Capture the cell that displays the provided text and extract its (x, y) central coordinate. 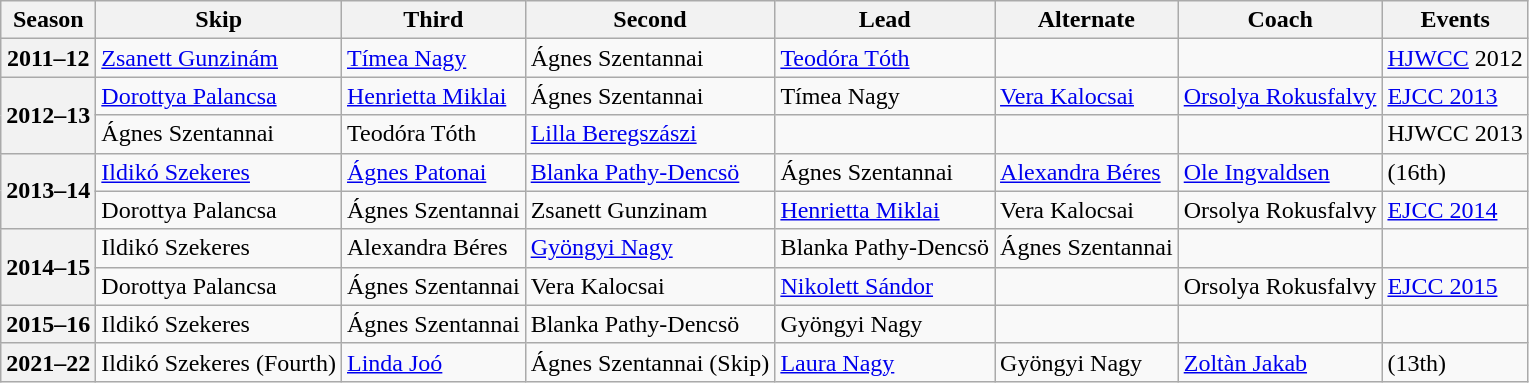
Nikolett Sándor (885, 286)
2015–16 (48, 324)
(13th) (1455, 362)
2011–12 (48, 58)
HJWCC 2013 (1455, 134)
HJWCC 2012 (1455, 58)
Linda Joó (433, 362)
Laura Nagy (885, 362)
Events (1455, 20)
2012–13 (48, 115)
2014–15 (48, 267)
2021–22 (48, 362)
Second (650, 20)
(16th) (1455, 172)
Ágnes Szentannai (Skip) (650, 362)
Alternate (1087, 20)
EJCC 2013 (1455, 96)
2013–14 (48, 191)
Ole Ingvaldsen (1280, 172)
Zsanett Gunzinám (219, 58)
Season (48, 20)
Zsanett Gunzinam (650, 210)
Lead (885, 20)
Lilla Beregszászi (650, 134)
Ágnes Patonai (433, 172)
Coach (1280, 20)
EJCC 2014 (1455, 210)
Ildikó Szekeres (Fourth) (219, 362)
Zoltàn Jakab (1280, 362)
Skip (219, 20)
Third (433, 20)
EJCC 2015 (1455, 286)
